Determine the (X, Y) coordinate at the center of the cell enclosing the given text.  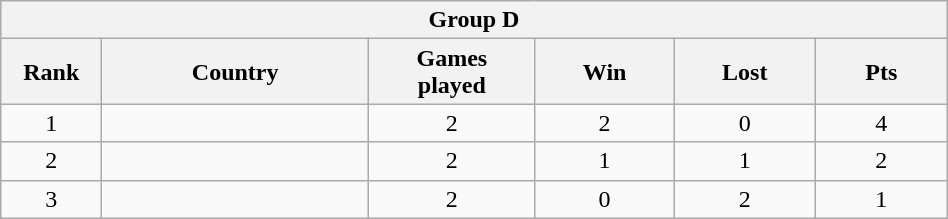
Win (604, 72)
Country (236, 72)
Games played (452, 72)
Rank (52, 72)
3 (52, 199)
Group D (474, 20)
4 (881, 123)
Pts (881, 72)
Lost (744, 72)
